Extract the [x, y] coordinate from the center of the cell holding the provided text.  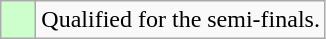
Qualified for the semi-finals. [181, 20]
